Find where the given text appears and provide that cell's center as [x, y] coordinate. 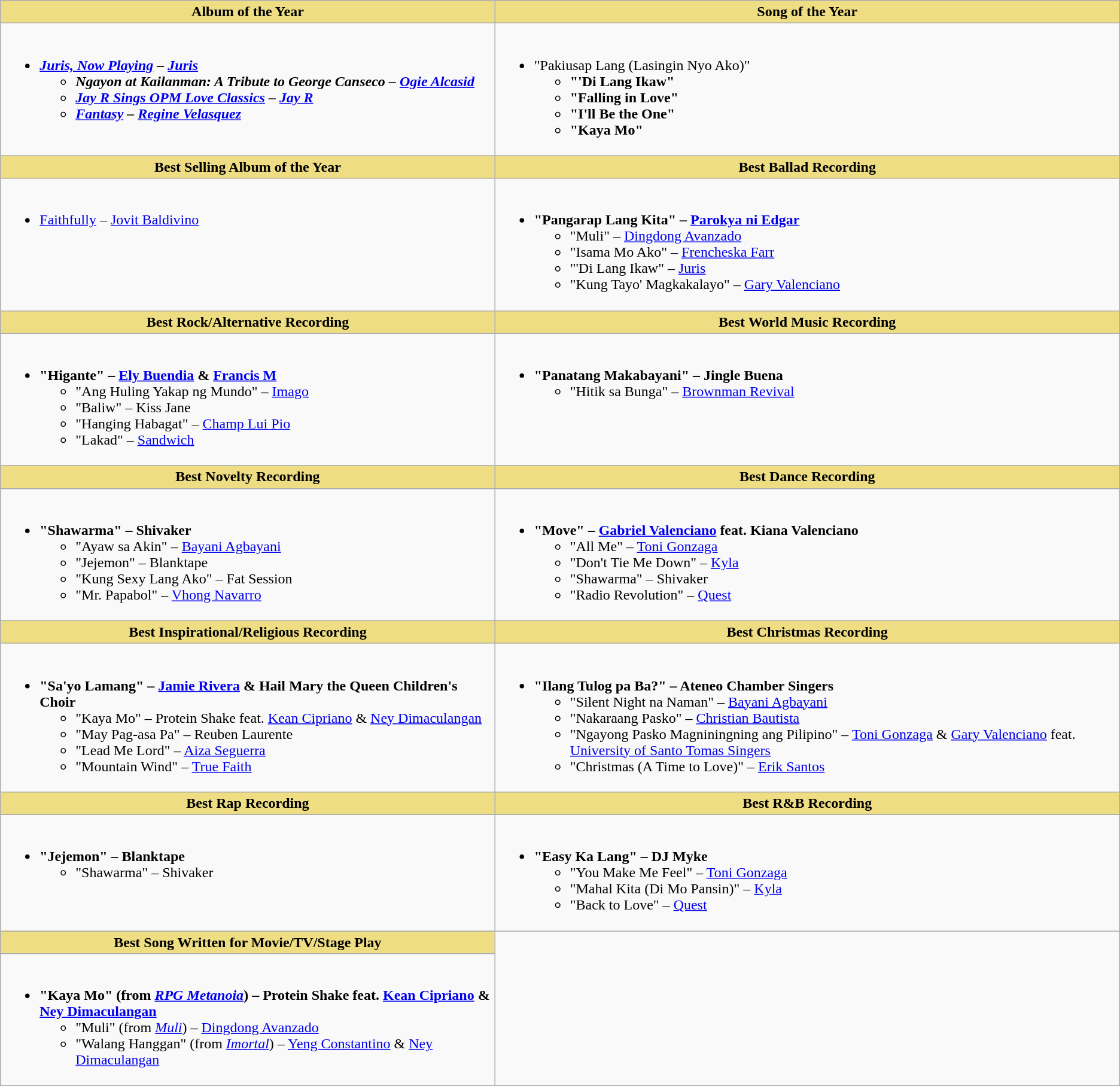
Best Novelty Recording [248, 477]
Best Selling Album of the Year [248, 167]
"Jejemon" – Blanktape"Shawarma" – Shivaker [248, 872]
"Move" – Gabriel Valenciano feat. Kiana Valenciano"All Me" – Toni Gonzaga"Don't Tie Me Down" – Kyla"Shawarma" – Shivaker"Radio Revolution" – Quest [807, 554]
"Easy Ka Lang" – DJ Myke"You Make Me Feel" – Toni Gonzaga"Mahal Kita (Di Mo Pansin)" – Kyla"Back to Love" – Quest [807, 872]
Best Inspirational/Religious Recording [248, 632]
Best Song Written for Movie/TV/Stage Play [248, 942]
"Higante" – Ely Buendia & Francis M"Ang Huling Yakap ng Mundo" – Imago"Baliw" – Kiss Jane"Hanging Habagat" – Champ Lui Pio"Lakad" – Sandwich [248, 400]
Best Rap Recording [248, 803]
"Pakiusap Lang (Lasingin Nyo Ako)""'Di Lang Ikaw""Falling in Love""I'll Be the One""Kaya Mo" [807, 90]
Album of the Year [248, 12]
Best World Music Recording [807, 322]
Best Dance Recording [807, 477]
Best Rock/Alternative Recording [248, 322]
Best R&B Recording [807, 803]
Faithfully – Jovit Baldivino [248, 244]
Best Christmas Recording [807, 632]
"Shawarma" – Shivaker"Ayaw sa Akin" – Bayani Agbayani"Jejemon" – Blanktape"Kung Sexy Lang Ako" – Fat Session"Mr. Papabol" – Vhong Navarro [248, 554]
"Panatang Makabayani" – Jingle Buena"Hitik sa Bunga" – Brownman Revival [807, 400]
Best Ballad Recording [807, 167]
Song of the Year [807, 12]
